Return the [x, y] coordinate for the center point of the cell that contains the specified text.  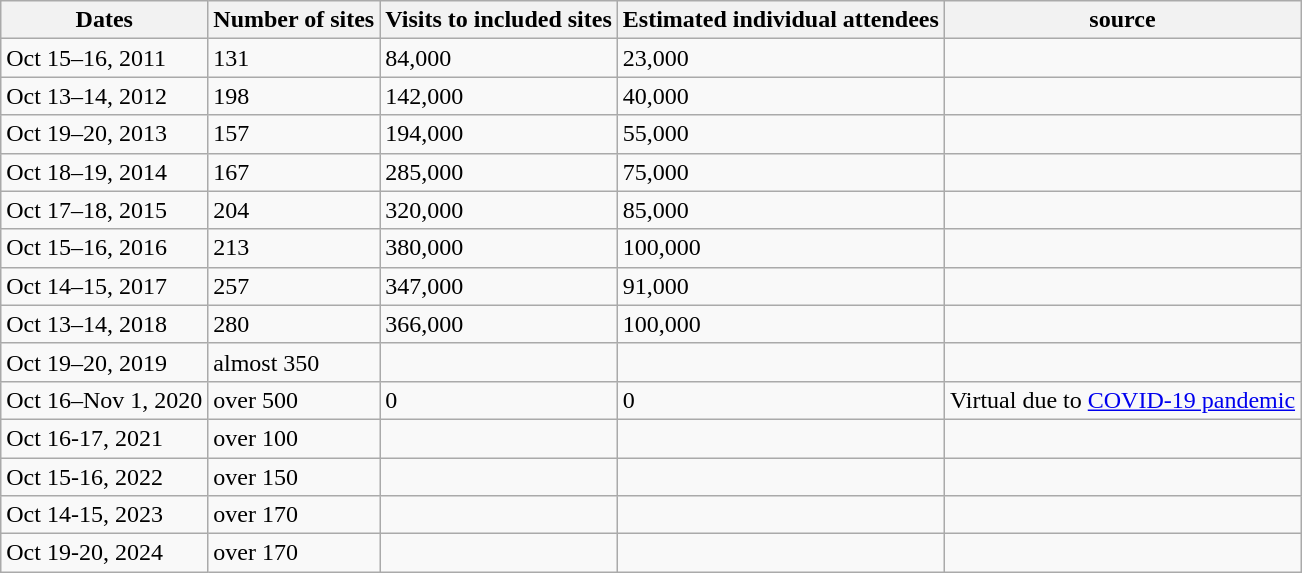
198 [294, 96]
142,000 [499, 96]
167 [294, 172]
257 [294, 286]
Oct 15–16, 2016 [104, 248]
40,000 [780, 96]
Oct 15-16, 2022 [104, 477]
380,000 [499, 248]
Oct 16–Nov 1, 2020 [104, 400]
75,000 [780, 172]
91,000 [780, 286]
23,000 [780, 58]
85,000 [780, 210]
Visits to included sites [499, 20]
285,000 [499, 172]
over 100 [294, 438]
almost 350 [294, 362]
over 150 [294, 477]
Oct 15–16, 2011 [104, 58]
55,000 [780, 134]
source [1122, 20]
Number of sites [294, 20]
347,000 [499, 286]
Oct 13–14, 2012 [104, 96]
Estimated individual attendees [780, 20]
204 [294, 210]
194,000 [499, 134]
280 [294, 324]
over 500 [294, 400]
157 [294, 134]
Oct 19-20, 2024 [104, 553]
366,000 [499, 324]
Dates [104, 20]
84,000 [499, 58]
213 [294, 248]
Oct 19–20, 2013 [104, 134]
Virtual due to COVID-19 pandemic [1122, 400]
Oct 14-15, 2023 [104, 515]
320,000 [499, 210]
131 [294, 58]
Oct 18–19, 2014 [104, 172]
Oct 13–14, 2018 [104, 324]
Oct 16-17, 2021 [104, 438]
Oct 14–15, 2017 [104, 286]
Oct 19–20, 2019 [104, 362]
Oct 17–18, 2015 [104, 210]
